Scan for the cell matching the given text and deliver its [X, Y] coordinate at center. 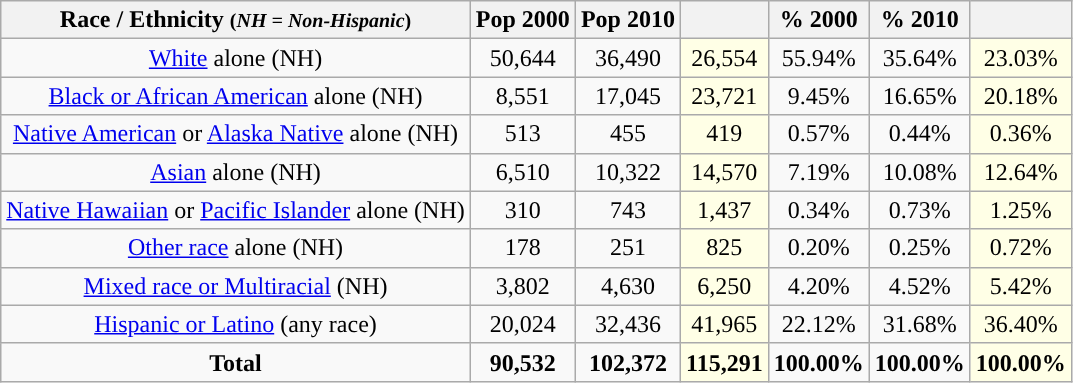
3,802 [522, 286]
Mixed race or Multiracial (NH) [236, 286]
Other race alone (NH) [236, 248]
7.19% [818, 172]
32,436 [628, 324]
0.44% [920, 134]
825 [724, 248]
12.64% [1020, 172]
Pop 2010 [628, 20]
251 [628, 248]
0.20% [818, 248]
Black or African American alone (NH) [236, 96]
10.08% [920, 172]
14,570 [724, 172]
0.72% [1020, 248]
41,965 [724, 324]
513 [522, 134]
4.20% [818, 286]
16.65% [920, 96]
0.73% [920, 210]
419 [724, 134]
% 2000 [818, 20]
743 [628, 210]
10,322 [628, 172]
Asian alone (NH) [236, 172]
Race / Ethnicity (NH = Non-Hispanic) [236, 20]
90,532 [522, 362]
% 2010 [920, 20]
50,644 [522, 58]
20,024 [522, 324]
Total [236, 362]
0.34% [818, 210]
Pop 2000 [522, 20]
1.25% [1020, 210]
8,551 [522, 96]
Native Hawaiian or Pacific Islander alone (NH) [236, 210]
Hispanic or Latino (any race) [236, 324]
26,554 [724, 58]
0.36% [1020, 134]
23.03% [1020, 58]
6,250 [724, 286]
115,291 [724, 362]
9.45% [818, 96]
36,490 [628, 58]
20.18% [1020, 96]
31.68% [920, 324]
4.52% [920, 286]
455 [628, 134]
23,721 [724, 96]
6,510 [522, 172]
4,630 [628, 286]
Native American or Alaska Native alone (NH) [236, 134]
22.12% [818, 324]
5.42% [1020, 286]
102,372 [628, 362]
55.94% [818, 58]
310 [522, 210]
0.57% [818, 134]
0.25% [920, 248]
1,437 [724, 210]
17,045 [628, 96]
White alone (NH) [236, 58]
35.64% [920, 58]
178 [522, 248]
36.40% [1020, 324]
